Scan for the cell matching the given text and deliver its [X, Y] coordinate at center. 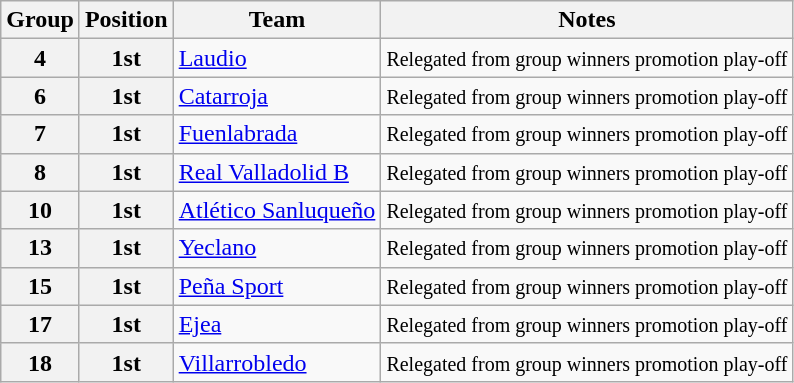
Laudio [277, 58]
Peña Sport [277, 286]
Position [126, 20]
Fuenlabrada [277, 134]
10 [40, 210]
8 [40, 172]
Team [277, 20]
Real Valladolid B [277, 172]
13 [40, 248]
15 [40, 286]
Atlético Sanluqueño [277, 210]
7 [40, 134]
Catarroja [277, 96]
Notes [587, 20]
Villarrobledo [277, 362]
Yeclano [277, 248]
Ejea [277, 324]
Group [40, 20]
18 [40, 362]
4 [40, 58]
17 [40, 324]
6 [40, 96]
